Locate the cell with the specified text and output its [X, Y] center coordinate. 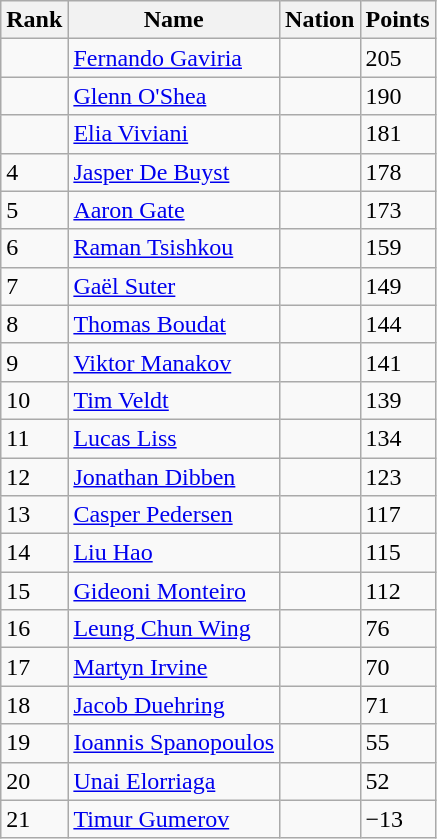
178 [398, 172]
141 [398, 362]
Points [398, 20]
Fernando Gaviria [174, 58]
10 [34, 400]
Leung Chun Wing [174, 629]
Lucas Liss [174, 438]
159 [398, 248]
134 [398, 438]
Jasper De Buyst [174, 172]
4 [34, 172]
8 [34, 324]
70 [398, 667]
181 [398, 134]
190 [398, 96]
112 [398, 591]
19 [34, 743]
18 [34, 705]
Unai Elorriaga [174, 781]
Rank [34, 20]
Timur Gumerov [174, 819]
Name [174, 20]
Liu Hao [174, 553]
14 [34, 553]
149 [398, 286]
Viktor Manakov [174, 362]
55 [398, 743]
Ioannis Spanopoulos [174, 743]
17 [34, 667]
Jacob Duehring [174, 705]
6 [34, 248]
9 [34, 362]
Aaron Gate [174, 210]
139 [398, 400]
144 [398, 324]
Casper Pedersen [174, 515]
Martyn Irvine [174, 667]
Elia Viviani [174, 134]
Glenn O'Shea [174, 96]
52 [398, 781]
7 [34, 286]
Gaël Suter [174, 286]
13 [34, 515]
71 [398, 705]
205 [398, 58]
Tim Veldt [174, 400]
Raman Tsishkou [174, 248]
115 [398, 553]
11 [34, 438]
12 [34, 477]
−13 [398, 819]
15 [34, 591]
123 [398, 477]
173 [398, 210]
21 [34, 819]
20 [34, 781]
5 [34, 210]
Thomas Boudat [174, 324]
Nation [320, 20]
Gideoni Monteiro [174, 591]
16 [34, 629]
76 [398, 629]
117 [398, 515]
Jonathan Dibben [174, 477]
